Capture the cell that displays the provided text and extract its (X, Y) central coordinate. 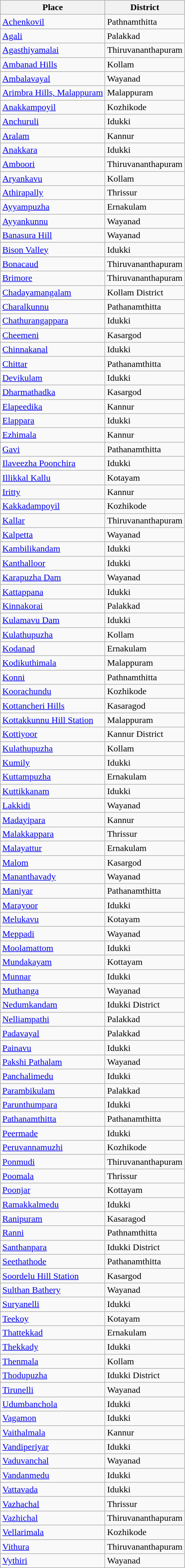
Poomala (53, 1176)
District (145, 7)
Poonjar (53, 1190)
Sulthan Bathery (53, 1290)
Arimbra Hills, Malappuram (53, 93)
Painavu (53, 1048)
Chathurangappara (53, 321)
Kottancheri Hills (53, 706)
Agali (53, 36)
Athirapally (53, 193)
Thenmala (53, 1361)
Kalpetta (53, 535)
Kuttikkanam (53, 791)
Anchuruli (53, 121)
Kinnakorai (53, 606)
Vellarimala (53, 1532)
Muthanga (53, 991)
Kakkadampoyil (53, 506)
Kottiyoor (53, 734)
Cheemeni (53, 335)
Ramakkalmedu (53, 1204)
Illikkal Kallu (53, 478)
Udumbanchola (53, 1404)
Elapeedika (53, 406)
Peermade (53, 1133)
Ambalavayal (53, 79)
Vaduvanchal (53, 1461)
Thattekkad (53, 1333)
Pakshi Pathalam (53, 1062)
Chadayamangalam (53, 292)
Parunthumpara (53, 1105)
Kattappana (53, 592)
Parambikulam (53, 1091)
Teekoy (53, 1318)
Agasthiyamalai (53, 50)
Ponmudi (53, 1162)
Nelliampathi (53, 1019)
Vandiperiyar (53, 1447)
Aryankavu (53, 179)
Ezhimala (53, 435)
Marayoor (53, 905)
Kanthalloor (53, 563)
Nedumkandam (53, 1005)
Chittar (53, 364)
Karapuzha Dam (53, 577)
Tirunelli (53, 1390)
Vagamon (53, 1418)
Achenkovil (53, 22)
Madayipara (53, 820)
Melukavu (53, 920)
Ayyankunnu (53, 221)
Panchalimedu (53, 1076)
Vattavada (53, 1489)
Lakkidi (53, 805)
Ranipuram (53, 1219)
Munnar (53, 976)
Vythiri (53, 1561)
Konni (53, 677)
Moolamattom (53, 948)
Koorachundu (53, 692)
Bison Valley (53, 250)
Meppadi (53, 934)
Kollam District (145, 292)
Mananthavady (53, 877)
Suryanelli (53, 1304)
Kodanad (53, 649)
Seethathode (53, 1261)
Anakkara (53, 150)
Ayyampuzha (53, 207)
Aralam (53, 136)
Vazhachal (53, 1504)
Iritty (53, 492)
Vazhichal (53, 1518)
Thekkady (53, 1347)
Malayattur (53, 848)
Mundakayam (53, 962)
Ilaveezha Poonchira (53, 464)
Thodupuzha (53, 1376)
Bonacaud (53, 264)
Kannur District (145, 734)
Brimore (53, 278)
Kumily (53, 763)
Gavi (53, 449)
Vandanmedu (53, 1475)
Ambanad Hills (53, 64)
Kottakkunnu Hill Station (53, 720)
Ranni (53, 1233)
Maniyar (53, 891)
Dharmathadka (53, 392)
Kulamavu Dam (53, 620)
Devikulam (53, 378)
Peruvannamuzhi (53, 1148)
Anakkampoyil (53, 107)
Banasura Hill (53, 235)
Soordelu Hill Station (53, 1276)
Vaithalmala (53, 1432)
Charalkunnu (53, 307)
Elappara (53, 421)
Amboori (53, 164)
Kambilikandam (53, 549)
Kallar (53, 520)
Chinnakanal (53, 349)
Santhanpara (53, 1247)
Malom (53, 862)
Place (53, 7)
Malakkappara (53, 834)
Vithura (53, 1547)
Kodikuthimala (53, 663)
Padavayal (53, 1033)
Kuttampuzha (53, 777)
